Find where the given text appears and provide that cell's center as (x, y) coordinate. 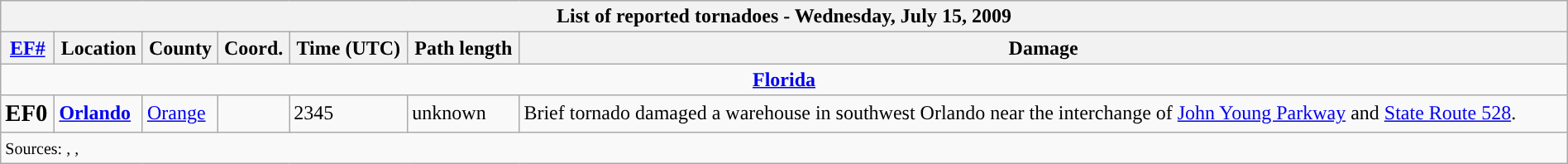
Location (98, 48)
List of reported tornadoes - Wednesday, July 15, 2009 (784, 17)
unknown (463, 113)
Brief tornado damaged a warehouse in southwest Orlando near the interchange of John Young Parkway and State Route 528. (1044, 113)
Sources: , , (784, 147)
2345 (349, 113)
County (180, 48)
Damage (1044, 48)
EF# (28, 48)
EF0 (28, 113)
Orange (180, 113)
Coord. (254, 48)
Time (UTC) (349, 48)
Florida (784, 80)
Path length (463, 48)
Orlando (98, 113)
